Find where the given text appears and provide that cell's center as [X, Y] coordinate. 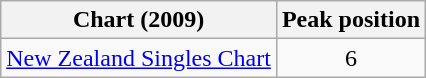
Peak position [350, 20]
6 [350, 58]
Chart (2009) [139, 20]
New Zealand Singles Chart [139, 58]
